Detect which cell encompasses the target text, then output its [x, y] center coordinate. 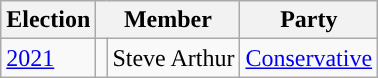
2021 [48, 58]
Conservative [309, 58]
Election [48, 20]
Member [168, 20]
Party [309, 20]
Steve Arthur [174, 58]
